For the text-containing cell, return its midpoint in (x, y) coordinate format. 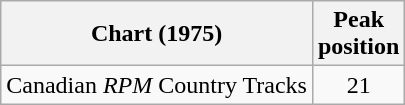
21 (358, 85)
Canadian RPM Country Tracks (157, 85)
Peakposition (358, 34)
Chart (1975) (157, 34)
